Extract the (X, Y) coordinate from the center of the cell holding the provided text.  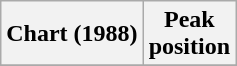
Chart (1988) (72, 34)
Peakposition (189, 34)
